For the text-containing cell, return its midpoint in [x, y] coordinate format. 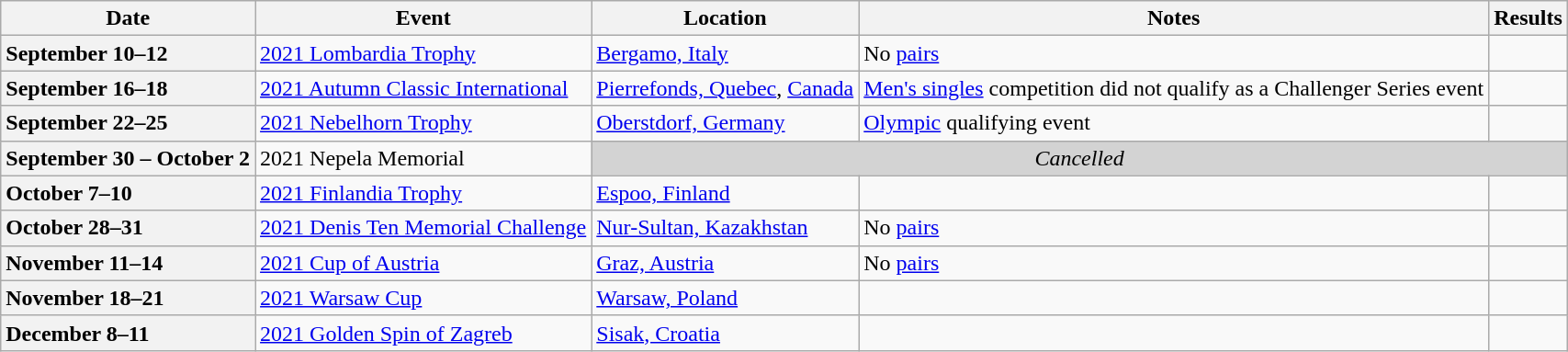
Results [1529, 18]
2021 Nebelhorn Trophy [423, 123]
Graz, Austria [726, 263]
Sisak, Croatia [726, 333]
Notes [1174, 18]
September 10–12 [129, 53]
2021 Finlandia Trophy [423, 193]
Warsaw, Poland [726, 298]
2021 Autumn Classic International [423, 88]
Espoo, Finland [726, 193]
October 28–31 [129, 228]
2021 Lombardia Trophy [423, 53]
Olympic qualifying event [1174, 123]
September 16–18 [129, 88]
Cancelled [1080, 158]
Event [423, 18]
2021 Cup of Austria [423, 263]
November 11–14 [129, 263]
2021 Warsaw Cup [423, 298]
Oberstdorf, Germany [726, 123]
Men's singles competition did not qualify as a Challenger Series event [1174, 88]
October 7–10 [129, 193]
December 8–11 [129, 333]
2021 Nepela Memorial [423, 158]
2021 Golden Spin of Zagreb [423, 333]
Date [129, 18]
Pierrefonds, Quebec, Canada [726, 88]
November 18–21 [129, 298]
Nur-Sultan, Kazakhstan [726, 228]
September 22–25 [129, 123]
Location [726, 18]
2021 Denis Ten Memorial Challenge [423, 228]
September 30 – October 2 [129, 158]
Bergamo, Italy [726, 53]
